For the text-containing cell, return its midpoint in (X, Y) coordinate format. 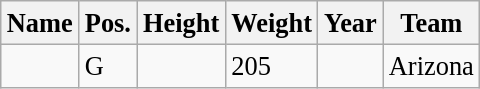
Weight (272, 22)
Year (350, 22)
Arizona (432, 66)
205 (272, 66)
Pos. (108, 22)
Height (181, 22)
G (108, 66)
Name (40, 22)
Team (432, 22)
